Capture the cell that displays the provided text and extract its [X, Y] central coordinate. 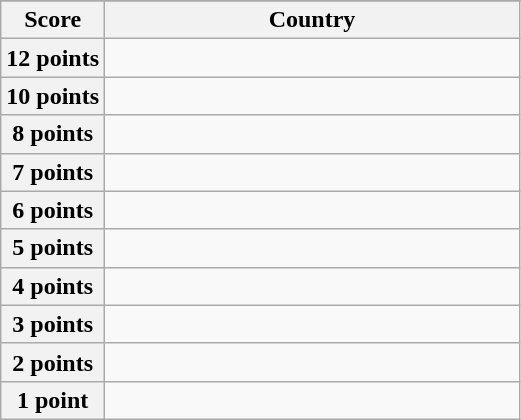
10 points [53, 96]
4 points [53, 286]
Country [312, 20]
Score [53, 20]
5 points [53, 248]
12 points [53, 58]
8 points [53, 134]
7 points [53, 172]
1 point [53, 400]
2 points [53, 362]
6 points [53, 210]
3 points [53, 324]
